Determine the (x, y) coordinate at the center of the cell enclosing the given text.  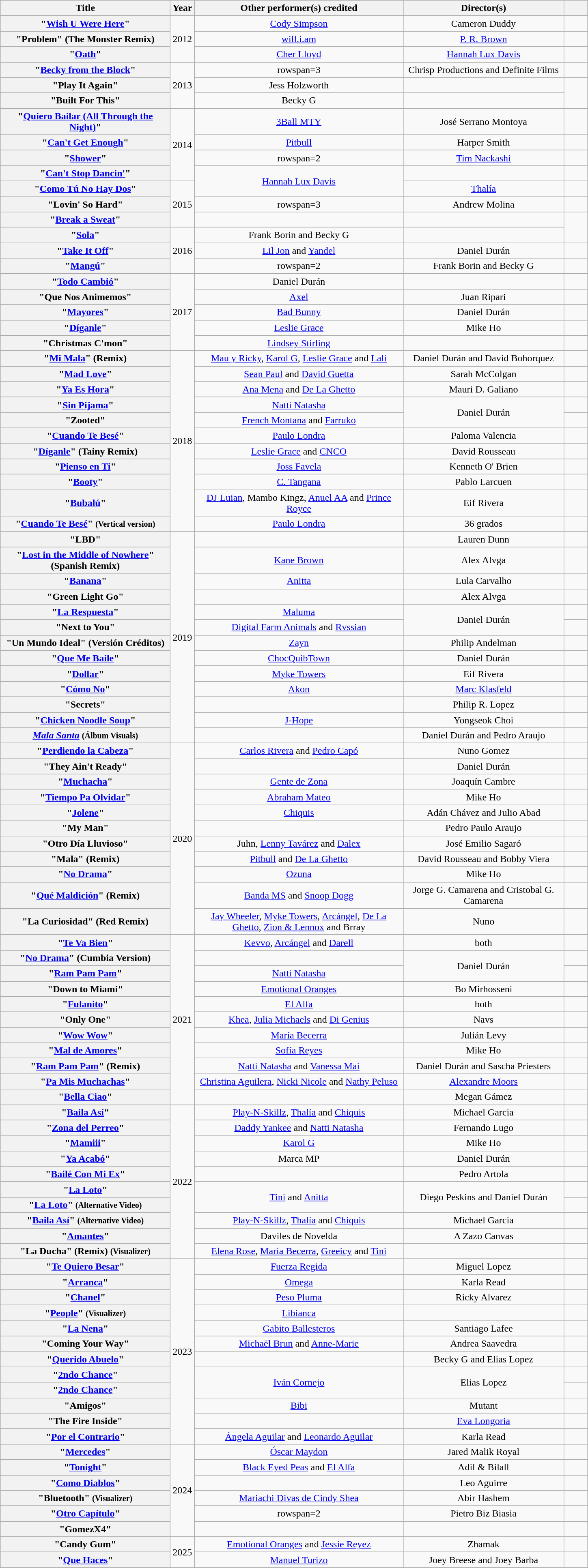
Paloma Valencia (484, 435)
"Te Va Bien" (85, 942)
Becky G and Elias Lopez (484, 1359)
"Christmas C'mon" (85, 343)
Peso Pluma (299, 1298)
"Shower" (85, 158)
Chiquis (299, 813)
"Mi Mala" (Remix) (85, 358)
Other performer(s) credited (299, 8)
Title (85, 8)
Ricky Alvarez (484, 1298)
"Coming Your Way" (85, 1344)
Eva Longoria (484, 1421)
Emotional Oranges and Jessie Reyez (299, 1544)
"Ram Pam Pam" (Remix) (85, 1066)
"Cuando Te Besé" (Vertical version) (85, 524)
Abir Hashem (484, 1498)
Mariachi Divas de Cindy Shea (299, 1498)
"Querido Abuelo" (85, 1359)
"LBD" (85, 539)
Abraham Mateo (299, 797)
"Mangú" (85, 266)
"Díganle" (Tainy Remix) (85, 451)
Lauren Dunn (484, 539)
"Down to Miami" (85, 989)
"Amantes" (85, 1236)
"People" (Visualizer) (85, 1313)
Thalía (484, 189)
Pietro Biz Biasia (484, 1514)
"Que Haces" (85, 1560)
2019 (183, 637)
Joss Favela (299, 467)
"Pa Mis Muchachas" (85, 1081)
"Problem" (The Monster Remix) (85, 39)
"Ya Acabó" (85, 1158)
"Ya Es Hora" (85, 389)
Philip Andelman (484, 643)
"Mayores" (85, 312)
"Secrets" (85, 704)
Daviles de Novelda (299, 1236)
"Te Quiero Besar" (85, 1267)
"Wow Wow" (85, 1035)
Zayn (299, 643)
"Can't Stop Dancin'" (85, 173)
"Cómo No" (85, 689)
"Todo Cambió" (85, 281)
Kenneth O' Brien (484, 467)
Marc Klasfeld (484, 689)
Daddy Yankee and Natti Natasha (299, 1128)
"Bailé Con Mi Ex" (85, 1174)
David Rousseau (484, 451)
"Como Diablos" (85, 1483)
P. R. Brown (484, 39)
"Mamiii" (85, 1143)
2013 (183, 85)
"Quiero Bailar (All Through the Night)" (85, 122)
2020 (183, 839)
"Candy Gum" (85, 1544)
Zhamak (484, 1544)
Juan Ripari (484, 297)
"Tonight" (85, 1467)
Ozuna (299, 874)
Ángela Aguilar and Leonardo Aguilar (299, 1436)
"Sola" (85, 235)
Nuno Gomez (484, 751)
"Mal de Amores" (85, 1051)
Mutant (484, 1405)
"Mala" (Remix) (85, 859)
will.i.am (299, 39)
Pedro Artola (484, 1174)
2023 (183, 1352)
El Alfa (299, 1004)
Digital Farm Animals and Rvssian (299, 627)
"Como Tú No Hay Dos" (85, 189)
Pablo Larcuen (484, 482)
Mauri D. Galiano (484, 389)
2022 (183, 1182)
"Break a Sweat" (85, 220)
"Next to You" (85, 627)
"Booty" (85, 482)
Megan Gámez (484, 1097)
36 grados (484, 524)
Marca MP (299, 1158)
Harper Smith (484, 142)
Nuno (484, 921)
"Sin Pijama" (85, 405)
Adán Chávez and Julio Abad (484, 813)
"Cuando Te Besé" (85, 435)
Joaquín Cambre (484, 782)
2016 (183, 251)
"Bubalú" (85, 503)
Maluma (299, 612)
"Take It Off" (85, 251)
"Wish U Were Here" (85, 24)
Bo Mirhosseni (484, 989)
Manuel Turizo (299, 1560)
Khea, Julia Michaels and Di Genius (299, 1020)
Daniel Durán and Pedro Araujo (484, 736)
Daniel Durán and David Bohorquez (484, 358)
Jess Holzworth (299, 85)
"Muchacha" (85, 782)
"Bluetooth" (Visualizer) (85, 1498)
"Otro Capítulo" (85, 1514)
María Becerra (299, 1035)
"Que Nos Animemos" (85, 297)
Elias Lopez (484, 1382)
Philip R. Lopez (484, 704)
"Banana" (85, 581)
Lil Jon and Yandel (299, 251)
"Zona del Perreo" (85, 1128)
Daniel Durán and Sascha Priesters (484, 1066)
Santiago Lafee (484, 1328)
Akon (299, 689)
2017 (183, 312)
Diego Peskins and Daniel Durán (484, 1197)
Kevvo, Arcángel and Darell (299, 942)
Mala Santa (Álbum Visuals) (85, 736)
C. Tangana (299, 482)
Lindsey Stirling (299, 343)
"Bella Ciao" (85, 1097)
2015 (183, 204)
"Can't Get Enough" (85, 142)
Myke Towers (299, 674)
Óscar Maydon (299, 1452)
"Tiempo Pa Olvidar" (85, 797)
Christina Aguilera, Nicki Nicole and Nathy Peluso (299, 1081)
A Zazo Canvas (484, 1236)
José Emilio Sagaró (484, 843)
Miguel Lopez (484, 1267)
Leo Aguirre (484, 1483)
Adil & Bilall (484, 1467)
"Mad Love" (85, 374)
Sarah McColgan (484, 374)
"Amigos" (85, 1405)
DJ Luian, Mambo Kingz, Anuel AA and Prince Royce (299, 503)
"Fulanito" (85, 1004)
Alexandre Moors (484, 1081)
Director(s) (484, 8)
Lula Carvalho (484, 581)
"Qué Maldición" (Remix) (85, 895)
"Oath" (85, 54)
"My Man" (85, 828)
Jared Malik Royal (484, 1452)
Leslie Grace and CNCO (299, 451)
"The Fire Inside" (85, 1421)
Pitbull and De La Ghetto (299, 859)
Julián Levy (484, 1035)
Cher Lloyd (299, 54)
Banda MS and Snoop Dogg (299, 895)
"Zooted" (85, 420)
"Only One" (85, 1020)
"La Ducha" (Remix) (Visualizer) (85, 1251)
Sean Paul and David Guetta (299, 374)
"No Drama" (Cumbia Version) (85, 958)
"Dollar" (85, 674)
Cameron Duddy (484, 24)
"Que Me Baile" (85, 658)
Juhn, Lenny Tavárez and Dalex (299, 843)
Iván Cornejo (299, 1382)
Tim Nackashi (484, 158)
"Díganle" (85, 328)
Mau y Ricky, Karol G, Leslie Grace and Lali (299, 358)
ChocQuibTown (299, 658)
"Ram Pam Pam" (85, 973)
Yongseok Choi (484, 720)
"Pienso en Ti" (85, 467)
Jorge G. Camarena and Cristobal G. Camarena (484, 895)
"Perdiendo la Cabeza" (85, 751)
Bad Bunny (299, 312)
"Otro Día Lluvioso" (85, 843)
Pitbull (299, 142)
"Baila Así" (Alternative Video) (85, 1220)
"Baila Así" (85, 1112)
David Rousseau and Bobby Viera (484, 859)
Andrea Saavedra (484, 1344)
José Serrano Montoya (484, 122)
"Lovin' So Hard" (85, 204)
3Ball MTY (299, 122)
Carlos Rivera and Pedro Capó (299, 751)
Joey Breese and Joey Barba (484, 1560)
"GomezX4" (85, 1529)
2025 (183, 1552)
"La Nena" (85, 1328)
Fuerza Regida (299, 1267)
"Built For This" (85, 101)
"Chicken Noodle Soup" (85, 720)
Navs (484, 1020)
"Arranca" (85, 1282)
Kane Brown (299, 560)
"Play It Again" (85, 85)
"Por el Contrario" (85, 1436)
Becky G (299, 101)
"Green Light Go" (85, 596)
2024 (183, 1490)
Natti Natasha and Vanessa Mai (299, 1066)
J-Hope (299, 720)
Axel (299, 297)
"La Respuesta" (85, 612)
2014 (183, 144)
Elena Rose, María Becerra, Greeicy and Tini (299, 1251)
"La Loto" (85, 1189)
2021 (183, 1019)
Fernando Lugo (484, 1128)
Karol G (299, 1143)
Jay Wheeler, Myke Towers, Arcángel, De La Ghetto, Zion & Lennox and Brray (299, 921)
Emotional Oranges (299, 989)
"No Drama" (85, 874)
Black Eyed Peas and El Alfa (299, 1467)
Chrisp Productions and Definite Films (484, 70)
Libianca (299, 1313)
2018 (183, 441)
"Mercedes" (85, 1452)
Bibi (299, 1405)
"Lost in the Middle of Nowhere" (Spanish Remix) (85, 560)
"They Ain't Ready" (85, 766)
Gente de Zona (299, 782)
"Becky from the Block" (85, 70)
"La Loto" (Alternative Video) (85, 1205)
Sofía Reyes (299, 1051)
Ana Mena and De La Ghetto (299, 389)
"Un Mundo Ideal" (Versión Créditos) (85, 643)
Michaël Brun and Anne-Marie (299, 1344)
Andrew Molina (484, 204)
"La Curiosidad" (Red Remix) (85, 921)
Omega (299, 1282)
French Montana and Farruko (299, 420)
"Jolene" (85, 813)
Gabito Ballesteros (299, 1328)
Cody Simpson (299, 24)
Leslie Grace (299, 328)
2012 (183, 39)
"Chanel" (85, 1298)
Tini and Anitta (299, 1197)
Year (183, 8)
Anitta (299, 581)
Pedro Paulo Araujo (484, 828)
